For the text-containing cell, return its midpoint in (x, y) coordinate format. 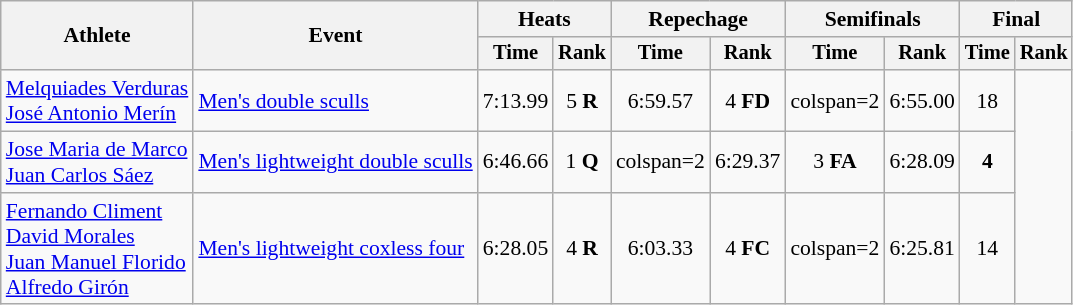
Event (335, 36)
4 FD (748, 100)
3 FA (834, 162)
Men's lightweight coxless four (335, 249)
4 (988, 162)
Semifinals (872, 19)
6:28.09 (922, 162)
Athlete (98, 36)
6:46.66 (516, 162)
14 (988, 249)
Men's lightweight double sculls (335, 162)
6:28.05 (516, 249)
18 (988, 100)
4 R (582, 249)
5 R (582, 100)
Jose Maria de MarcoJuan Carlos Sáez (98, 162)
4 FC (748, 249)
6:25.81 (922, 249)
7:13.99 (516, 100)
Repechage (698, 19)
6:29.37 (748, 162)
6:59.57 (660, 100)
1 Q (582, 162)
Men's double sculls (335, 100)
Melquiades VerdurasJosé Antonio Merín (98, 100)
Final (1016, 19)
6:55.00 (922, 100)
Heats (544, 19)
6:03.33 (660, 249)
Fernando ClimentDavid MoralesJuan Manuel FloridoAlfredo Girón (98, 249)
